Locate the cell with the specified text and output its (x, y) center coordinate. 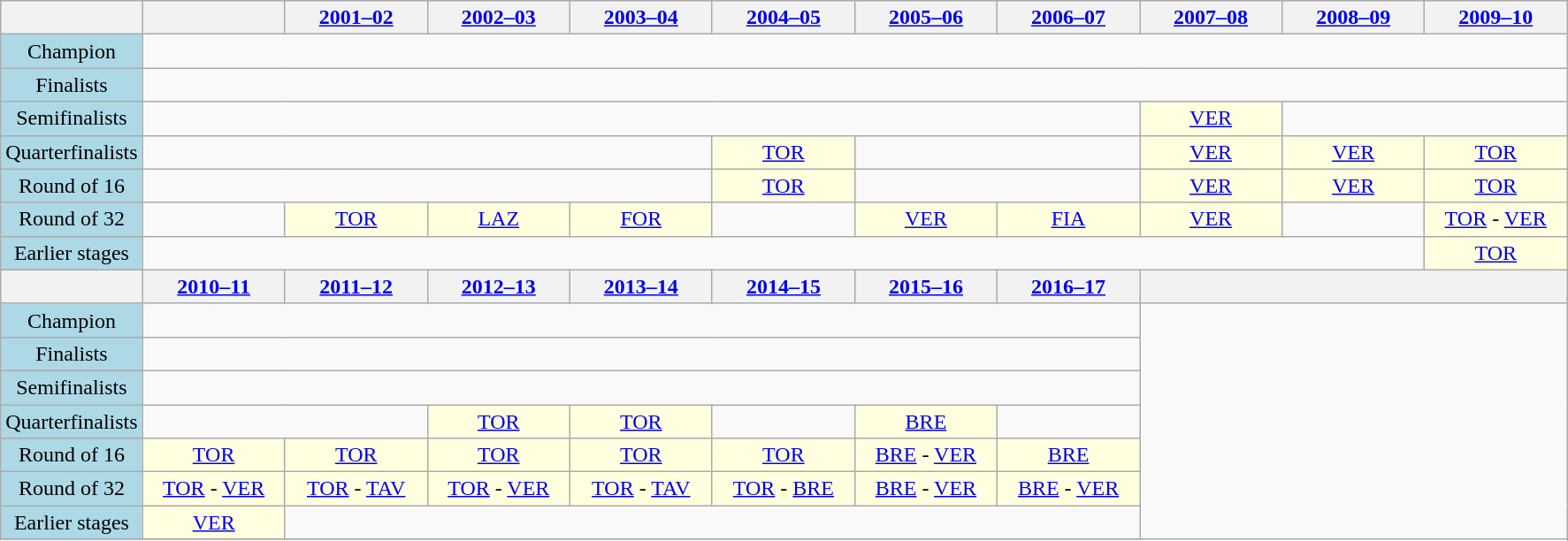
2016–17 (1068, 286)
2009–10 (1496, 18)
2004–05 (784, 18)
2012–13 (499, 286)
2002–03 (499, 18)
FOR (640, 219)
TOR - BRE (784, 489)
2001–02 (356, 18)
2015–16 (925, 286)
2011–12 (356, 286)
2005–06 (925, 18)
2006–07 (1068, 18)
LAZ (499, 219)
2014–15 (784, 286)
2007–08 (1212, 18)
2010–11 (214, 286)
2013–14 (640, 286)
FIA (1068, 219)
2003–04 (640, 18)
2008–09 (1353, 18)
